Determine the (x, y) coordinate at the center of the cell enclosing the given text.  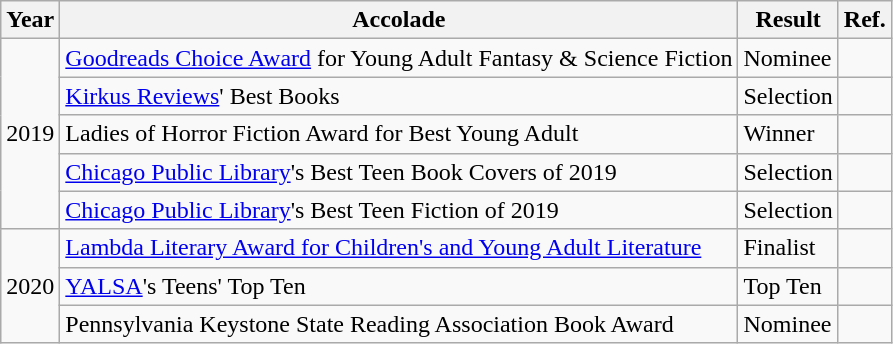
Year (30, 20)
Pennsylvania Keystone State Reading Association Book Award (399, 324)
YALSA's Teens' Top Ten (399, 286)
Ref. (864, 20)
Result (788, 20)
Ladies of Horror Fiction Award for Best Young Adult (399, 134)
Winner (788, 134)
2019 (30, 134)
Finalist (788, 248)
Kirkus Reviews' Best Books (399, 96)
Chicago Public Library's Best Teen Book Covers of 2019 (399, 172)
Goodreads Choice Award for Young Adult Fantasy & Science Fiction (399, 58)
Chicago Public Library's Best Teen Fiction of 2019 (399, 210)
2020 (30, 286)
Accolade (399, 20)
Lambda Literary Award for Children's and Young Adult Literature (399, 248)
Top Ten (788, 286)
